Return the [X, Y] coordinate for the center point of the cell that contains the specified text.  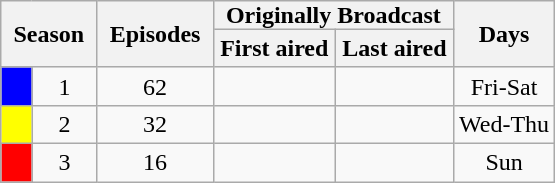
Season [49, 34]
1 [64, 86]
2 [64, 124]
62 [155, 86]
Last aired [394, 48]
32 [155, 124]
Episodes [155, 34]
Days [504, 34]
16 [155, 162]
Sun [504, 162]
Fri-Sat [504, 86]
First aired [274, 48]
Originally Broadcast [333, 15]
3 [64, 162]
Wed-Thu [504, 124]
